Return the (X, Y) coordinate for the center point of the cell that contains the specified text.  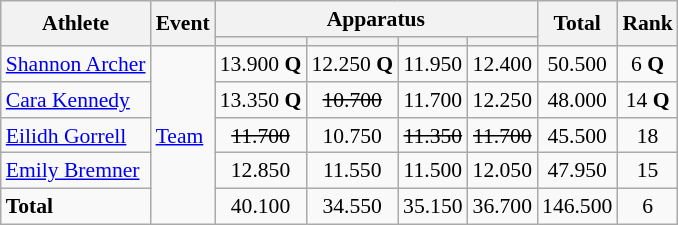
50.500 (577, 64)
11.550 (352, 171)
12.250 Q (352, 64)
Athlete (76, 24)
10.750 (352, 136)
12.400 (502, 64)
35.150 (432, 207)
Apparatus (376, 19)
47.950 (577, 171)
12.850 (261, 171)
146.500 (577, 207)
13.900 Q (261, 64)
36.700 (502, 207)
13.350 Q (261, 100)
Eilidh Gorrell (76, 136)
6 (648, 207)
12.250 (502, 100)
11.950 (432, 64)
40.100 (261, 207)
12.050 (502, 171)
6 Q (648, 64)
Cara Kennedy (76, 100)
45.500 (577, 136)
Emily Bremner (76, 171)
Shannon Archer (76, 64)
Team (183, 135)
11.500 (432, 171)
11.350 (432, 136)
10.700 (352, 100)
14 Q (648, 100)
18 (648, 136)
34.550 (352, 207)
15 (648, 171)
Rank (648, 24)
48.000 (577, 100)
Event (183, 24)
